Return [x, y] of the center of cell containing provided text 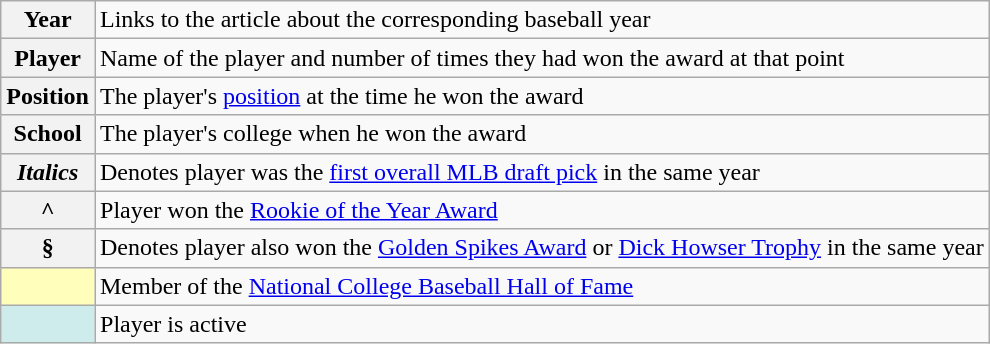
Year [48, 20]
Denotes player also won the Golden Spikes Award or Dick Howser Trophy in the same year [542, 248]
^ [48, 210]
Italics [48, 172]
Player won the Rookie of the Year Award [542, 210]
The player's position at the time he won the award [542, 96]
Position [48, 96]
Member of the National College Baseball Hall of Fame [542, 286]
Denotes player was the first overall MLB draft pick in the same year [542, 172]
§ [48, 248]
Name of the player and number of times they had won the award at that point [542, 58]
Links to the article about the corresponding baseball year [542, 20]
Player [48, 58]
The player's college when he won the award [542, 134]
Player is active [542, 324]
School [48, 134]
